Pinpoint the cell where the given text exists, returning its [x, y] midpoint coordinate. 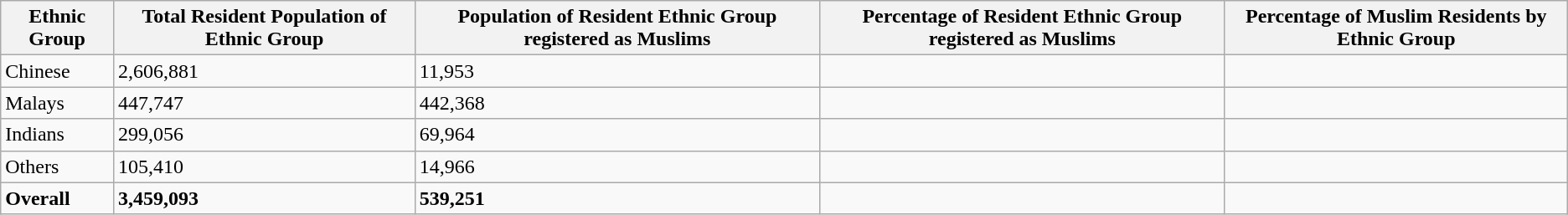
Percentage of Resident Ethnic Group registered as Muslims [1022, 28]
Ethnic Group [57, 28]
2,606,881 [265, 71]
Chinese [57, 71]
14,966 [616, 166]
Total Resident Population of Ethnic Group [265, 28]
Percentage of Muslim Residents by Ethnic Group [1395, 28]
11,953 [616, 71]
69,964 [616, 135]
105,410 [265, 166]
447,747 [265, 103]
Overall [57, 198]
539,251 [616, 198]
299,056 [265, 135]
Indians [57, 135]
Population of Resident Ethnic Group registered as Muslims [616, 28]
442,368 [616, 103]
Others [57, 166]
3,459,093 [265, 198]
Malays [57, 103]
